Provide the [X, Y] coordinate of the cell's center where the given text is located.  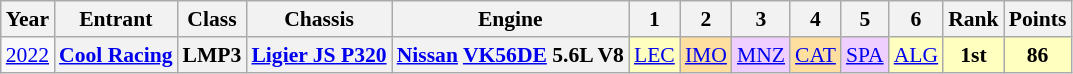
Entrant [116, 19]
4 [816, 19]
IMO [706, 55]
6 [916, 19]
2 [706, 19]
86 [1038, 55]
Ligier JS P320 [318, 55]
5 [865, 19]
CAT [816, 55]
Nissan VK56DE 5.6L V8 [510, 55]
Chassis [318, 19]
Class [212, 19]
1st [974, 55]
Engine [510, 19]
LMP3 [212, 55]
Points [1038, 19]
SPA [865, 55]
1 [654, 19]
2022 [28, 55]
Cool Racing [116, 55]
Year [28, 19]
3 [761, 19]
LEC [654, 55]
MNZ [761, 55]
Rank [974, 19]
ALG [916, 55]
